Determine the (X, Y) coordinate at the center of the cell enclosing the given text.  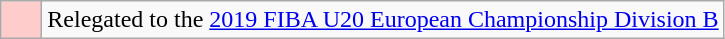
Relegated to the 2019 FIBA U20 European Championship Division B (383, 20)
